Scan for the cell matching the given text and deliver its [X, Y] coordinate at center. 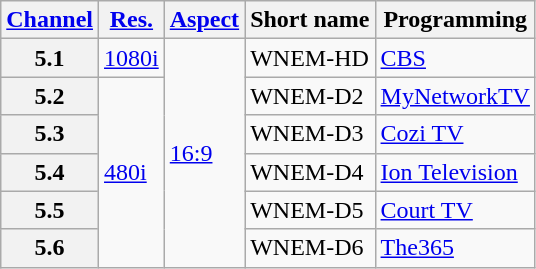
5.3 [50, 134]
Cozi TV [455, 134]
5.6 [50, 248]
WNEM-D2 [310, 96]
Court TV [455, 210]
Ion Television [455, 172]
Channel [50, 20]
Short name [310, 20]
16:9 [204, 153]
Res. [132, 20]
WNEM-D6 [310, 248]
Programming [455, 20]
CBS [455, 58]
The365 [455, 248]
WNEM-D5 [310, 210]
MyNetworkTV [455, 96]
WNEM-HD [310, 58]
5.5 [50, 210]
5.4 [50, 172]
Aspect [204, 20]
WNEM-D3 [310, 134]
1080i [132, 58]
5.2 [50, 96]
5.1 [50, 58]
480i [132, 172]
WNEM-D4 [310, 172]
